From the cell containing the given text, extract its center point as (X, Y) coordinate. 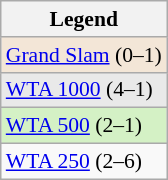
Legend (84, 19)
WTA 1000 (4–1) (84, 90)
WTA 500 (2–1) (84, 126)
Grand Slam (0–1) (84, 55)
WTA 250 (2–6) (84, 162)
